From the cell containing the given text, extract its center point as (x, y) coordinate. 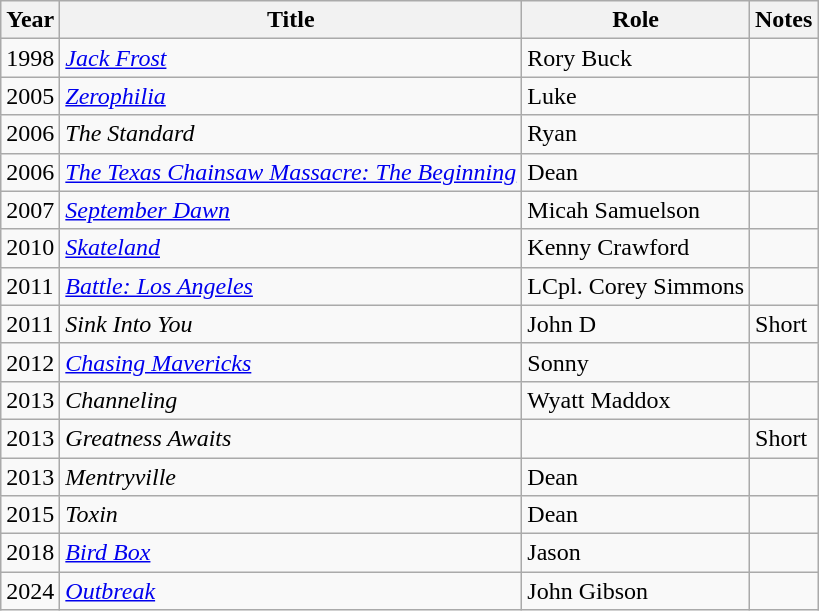
2015 (30, 515)
Jack Frost (291, 58)
2005 (30, 96)
Ryan (636, 134)
Outbreak (291, 591)
Rory Buck (636, 58)
Bird Box (291, 553)
Notes (784, 20)
Title (291, 20)
Greatness Awaits (291, 438)
Mentryville (291, 477)
2007 (30, 210)
Wyatt Maddox (636, 400)
Sonny (636, 362)
Sink Into You (291, 324)
Kenny Crawford (636, 248)
Luke (636, 96)
2012 (30, 362)
Skateland (291, 248)
Micah Samuelson (636, 210)
Year (30, 20)
Zerophilia (291, 96)
2018 (30, 553)
Chasing Mavericks (291, 362)
September Dawn (291, 210)
2024 (30, 591)
LCpl. Corey Simmons (636, 286)
The Texas Chainsaw Massacre: The Beginning (291, 172)
Channeling (291, 400)
Battle: Los Angeles (291, 286)
The Standard (291, 134)
2010 (30, 248)
John D (636, 324)
Jason (636, 553)
Toxin (291, 515)
Role (636, 20)
1998 (30, 58)
John Gibson (636, 591)
